Determine the [x, y] coordinate at the center of the cell enclosing the given text.  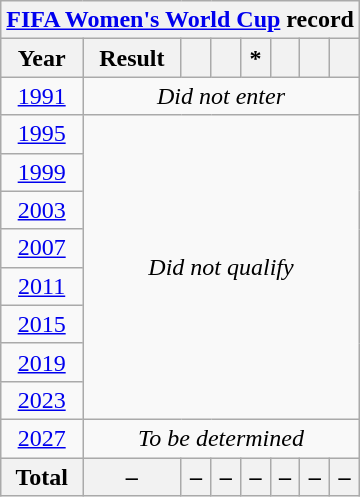
Total [42, 477]
2019 [42, 362]
2015 [42, 324]
Did not enter [222, 96]
1995 [42, 134]
2007 [42, 248]
2003 [42, 210]
To be determined [222, 438]
2011 [42, 286]
2027 [42, 438]
2023 [42, 400]
Result [132, 58]
FIFA Women's World Cup record [180, 20]
* [256, 58]
1991 [42, 96]
1999 [42, 172]
Year [42, 58]
Did not qualify [222, 267]
